Scan for the cell matching the given text and deliver its (x, y) coordinate at center. 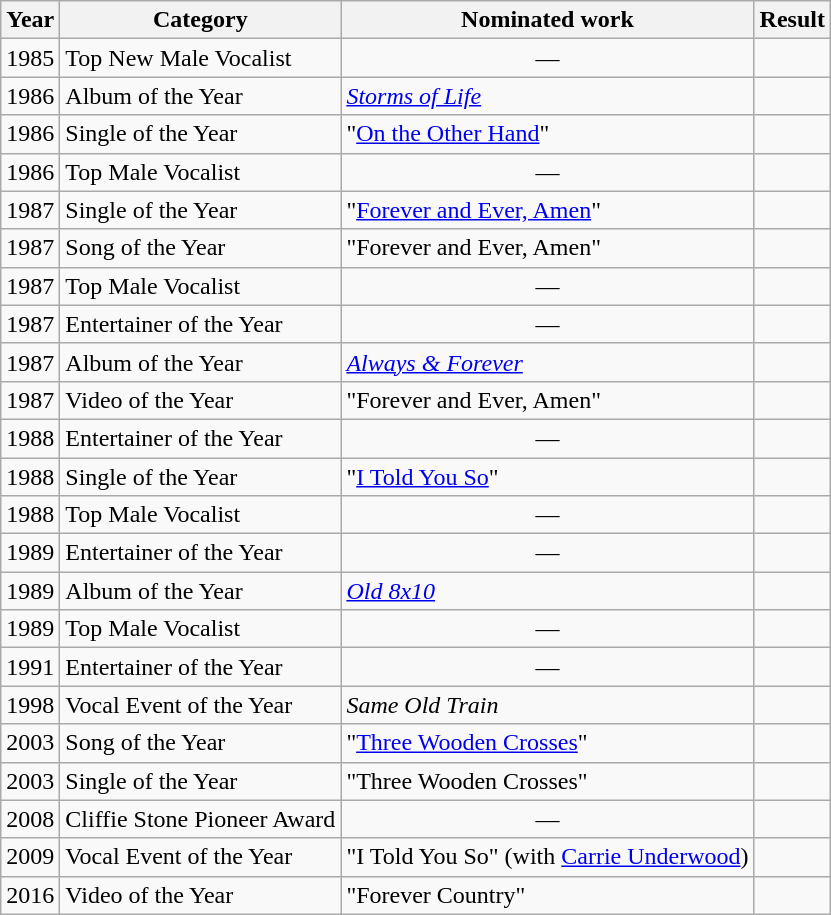
"I Told You So" (with Carrie Underwood) (548, 857)
2008 (30, 819)
1991 (30, 667)
"I Told You So" (548, 477)
2009 (30, 857)
Year (30, 20)
Result (792, 20)
1985 (30, 58)
Old 8x10 (548, 591)
Top New Male Vocalist (200, 58)
Nominated work (548, 20)
"On the Other Hand" (548, 134)
Storms of Life (548, 96)
1998 (30, 705)
"Forever Country" (548, 895)
Same Old Train (548, 705)
Always & Forever (548, 362)
Category (200, 20)
Cliffie Stone Pioneer Award (200, 819)
2016 (30, 895)
